Search for the cell housing the specified text and yield its [X, Y] center coordinate. 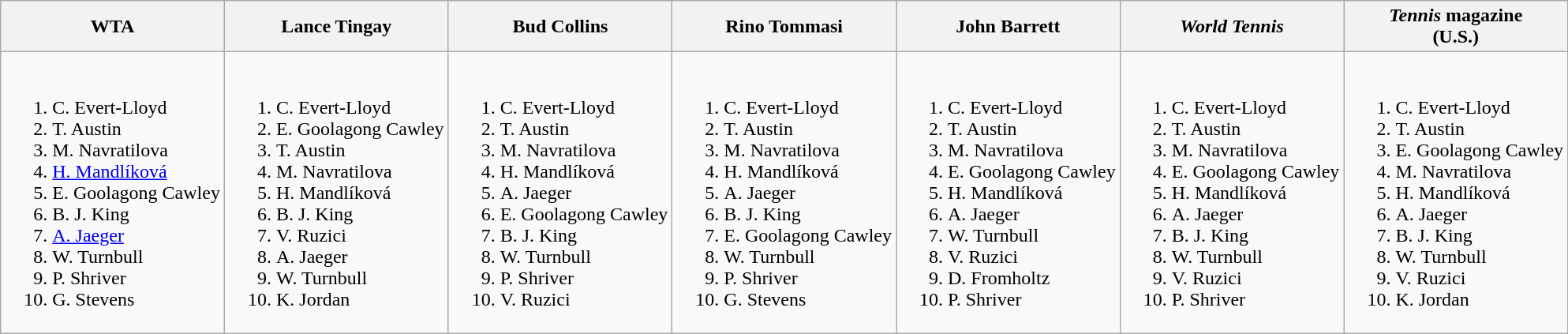
Bud Collins [560, 27]
C. Evert-Lloyd T. Austin M. Navratilova E. Goolagong Cawley H. Mandlíková A. Jaeger B. J. King W. Turnbull V. Ruzici P. Shriver [1232, 193]
Rino Tommasi [784, 27]
WTA [113, 27]
World Tennis [1232, 27]
C. Evert-Lloyd T. Austin M. Navratilova H. Mandlíková A. Jaeger B. J. King E. Goolagong Cawley W. Turnbull P. Shriver G. Stevens [784, 193]
C. Evert-Lloyd T. Austin M. Navratilova H. Mandlíková E. Goolagong Cawley B. J. King A. Jaeger W. Turnbull P. Shriver G. Stevens [113, 193]
John Barrett [1009, 27]
Tennis magazine(U.S.) [1456, 27]
Lance Tingay [336, 27]
C. Evert-Lloyd E. Goolagong Cawley T. Austin M. Navratilova H. Mandlíková B. J. King V. Ruzici A. Jaeger W. Turnbull K. Jordan [336, 193]
C. Evert-Lloyd T. Austin E. Goolagong Cawley M. Navratilova H. Mandlíková A. Jaeger B. J. King W. Turnbull V. Ruzici K. Jordan [1456, 193]
C. Evert-Lloyd T. Austin M. Navratilova H. Mandlíková A. Jaeger E. Goolagong Cawley B. J. King W. Turnbull P. Shriver V. Ruzici [560, 193]
C. Evert-Lloyd T. Austin M. Navratilova E. Goolagong Cawley H. Mandlíková A. Jaeger W. Turnbull V. Ruzici D. Fromholtz P. Shriver [1009, 193]
